Return [x, y] of the center of cell containing provided text 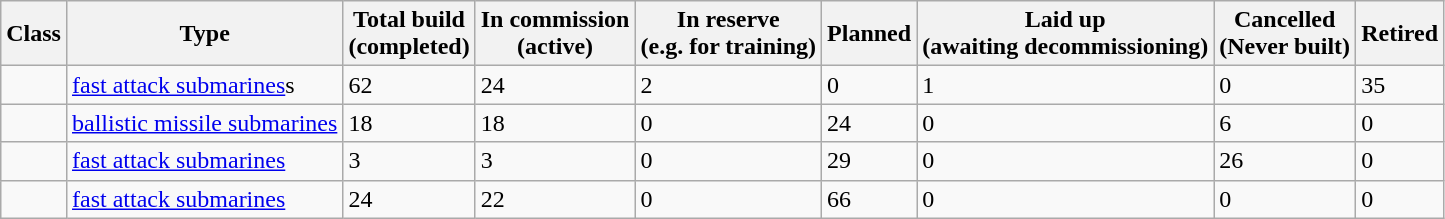
Laid up(awaiting decommissioning) [1066, 34]
In commission(active) [555, 34]
22 [555, 199]
29 [870, 161]
Class [34, 34]
Total build(completed) [409, 34]
66 [870, 199]
fast attack submariness [204, 85]
Retired [1400, 34]
ballistic missile submarines [204, 123]
Type [204, 34]
1 [1066, 85]
26 [1285, 161]
2 [728, 85]
In reserve(e.g. for training) [728, 34]
62 [409, 85]
6 [1285, 123]
Cancelled(Never built) [1285, 34]
35 [1400, 85]
Planned [870, 34]
